From the cell containing the given text, extract its center point as [x, y] coordinate. 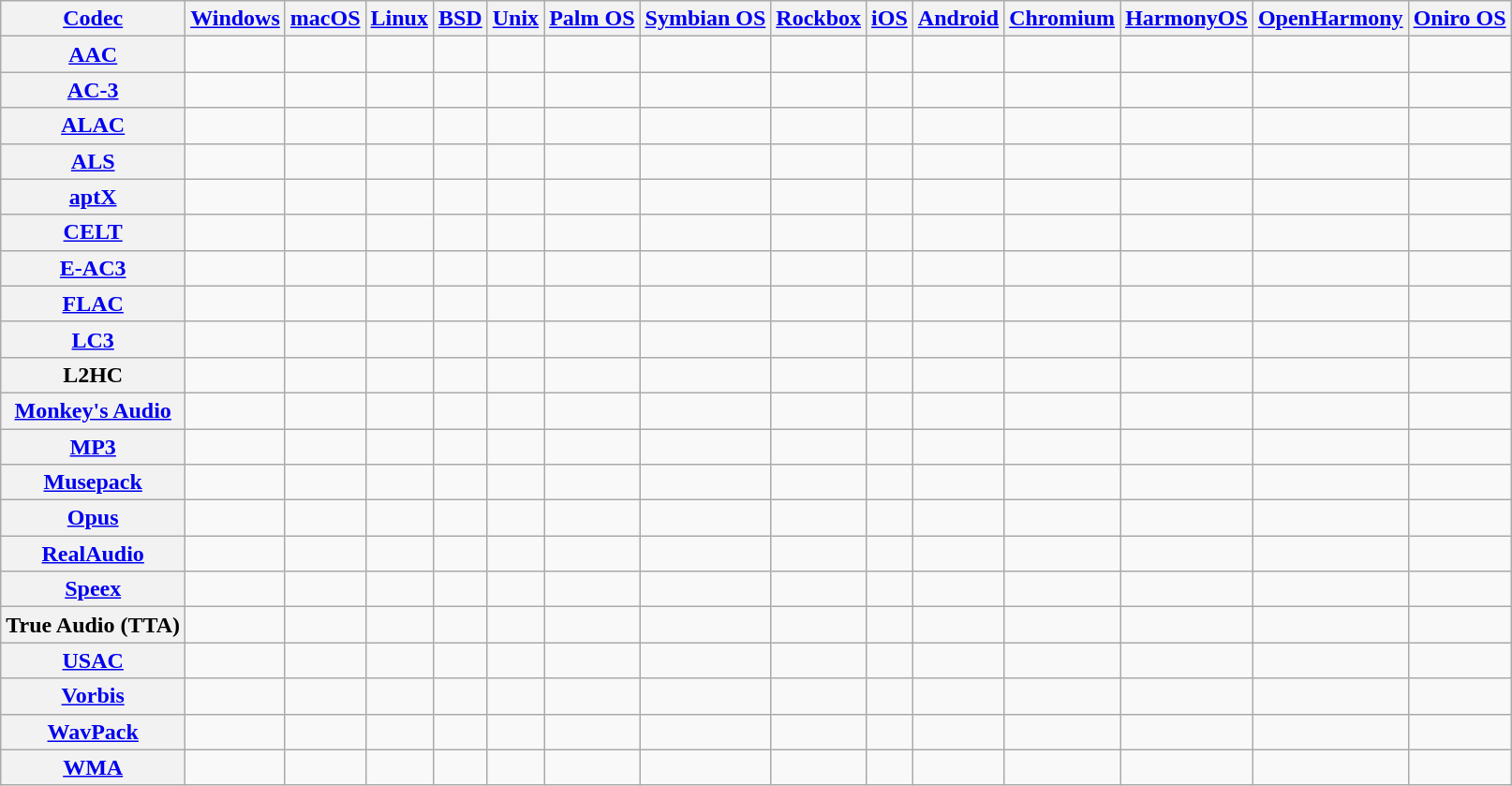
BSD [460, 19]
True Audio (TTA) [94, 625]
Musepack [94, 482]
Codec [94, 19]
L2HC [94, 375]
MP3 [94, 447]
macOS [325, 19]
Palm OS [592, 19]
FLAC [94, 304]
Speex [94, 589]
Monkey's Audio [94, 410]
Oniro OS [1460, 19]
Android [957, 19]
AAC [94, 54]
Rockbox [819, 19]
iOS [890, 19]
Vorbis [94, 696]
Unix [515, 19]
OpenHarmony [1330, 19]
aptX [94, 197]
USAC [94, 660]
E-AC3 [94, 268]
Opus [94, 518]
Windows [236, 19]
RealAudio [94, 554]
WMA [94, 767]
CELT [94, 232]
AC-3 [94, 90]
ALAC [94, 126]
ALS [94, 161]
LC3 [94, 339]
Linux [399, 19]
Chromium [1062, 19]
HarmonyOS [1187, 19]
WavPack [94, 732]
Symbian OS [705, 19]
